From the cell containing the given text, extract its center point as (X, Y) coordinate. 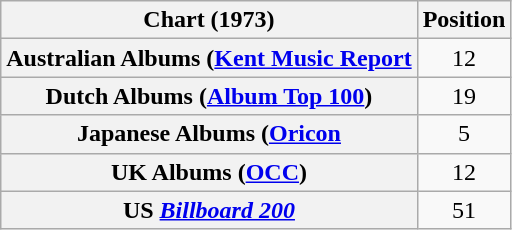
19 (464, 96)
Chart (1973) (209, 20)
UK Albums (OCC) (209, 172)
Australian Albums (Kent Music Report (209, 58)
Position (464, 20)
US Billboard 200 (209, 210)
51 (464, 210)
Dutch Albums (Album Top 100) (209, 96)
Japanese Albums (Oricon (209, 134)
5 (464, 134)
